Determine the [X, Y] coordinate at the center of the cell enclosing the given text.  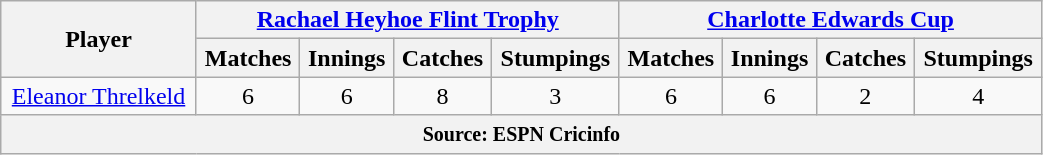
3 [555, 96]
Eleanor Threlkeld [99, 96]
4 [978, 96]
Source: ESPN Cricinfo [522, 134]
8 [443, 96]
Rachael Heyhoe Flint Trophy [408, 20]
2 [865, 96]
Player [99, 39]
Charlotte Edwards Cup [830, 20]
